Determine the [X, Y] coordinate at the center of the cell enclosing the given text.  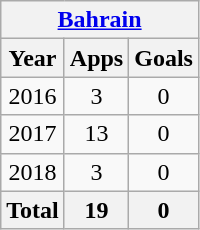
2017 [33, 134]
Apps [96, 58]
13 [96, 134]
2018 [33, 172]
Bahrain [100, 20]
Year [33, 58]
19 [96, 210]
Total [33, 210]
Goals [164, 58]
2016 [33, 96]
